Locate the cell with the specified text and output its (x, y) center coordinate. 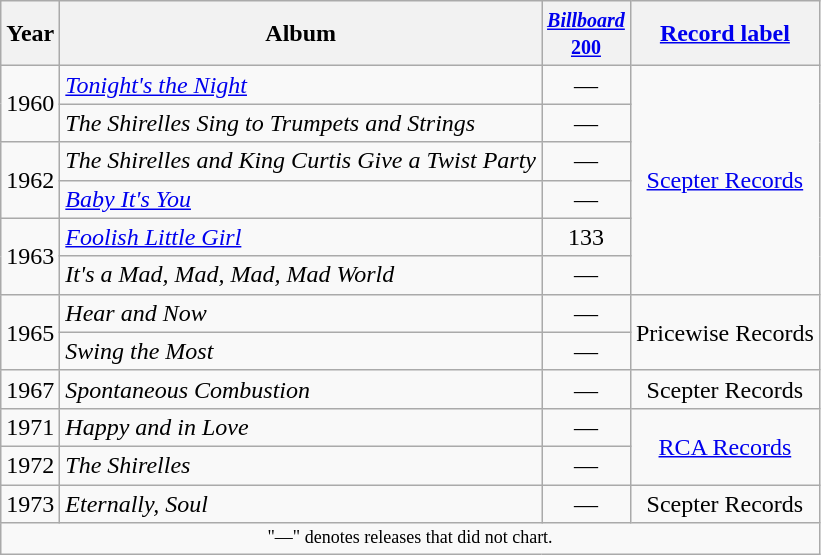
1971 (30, 427)
133 (586, 237)
1972 (30, 465)
1965 (30, 332)
The Shirelles and King Curtis Give a Twist Party (301, 161)
1962 (30, 180)
Year (30, 34)
It's a Mad, Mad, Mad, Mad World (301, 275)
RCA Records (724, 446)
1967 (30, 389)
Billboard 200 (586, 34)
1963 (30, 256)
Baby It's You (301, 199)
Foolish Little Girl (301, 237)
Record label (724, 34)
Spontaneous Combustion (301, 389)
Tonight's the Night (301, 85)
Pricewise Records (724, 332)
The Shirelles (301, 465)
Happy and in Love (301, 427)
Eternally, Soul (301, 503)
Album (301, 34)
1960 (30, 104)
Swing the Most (301, 351)
1973 (30, 503)
"—" denotes releases that did not chart. (410, 538)
The Shirelles Sing to Trumpets and Strings (301, 123)
Hear and Now (301, 313)
